Find where the given text appears and provide that cell's center as [X, Y] coordinate. 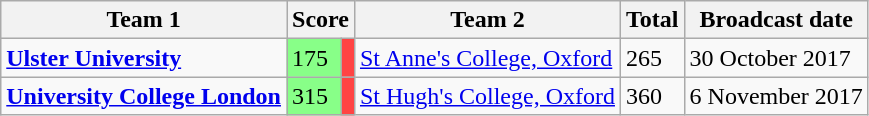
St Hugh's College, Oxford [487, 96]
St Anne's College, Oxford [487, 58]
Score [320, 20]
Ulster University [144, 58]
315 [314, 96]
Broadcast date [776, 20]
6 November 2017 [776, 96]
Team 2 [487, 20]
30 October 2017 [776, 58]
University College London [144, 96]
265 [652, 58]
Total [652, 20]
Team 1 [144, 20]
175 [314, 58]
360 [652, 96]
